Output the (x, y) coordinate of the center of the cell containing the given text.  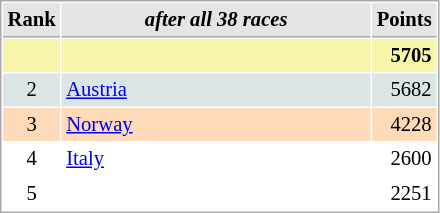
5682 (404, 90)
5 (32, 194)
Italy (216, 158)
5705 (404, 56)
4 (32, 158)
Rank (32, 20)
Norway (216, 124)
3 (32, 124)
Austria (216, 90)
4228 (404, 124)
2600 (404, 158)
after all 38 races (216, 20)
2251 (404, 194)
2 (32, 90)
Points (404, 20)
